Pinpoint the cell where the given text exists, returning its (X, Y) midpoint coordinate. 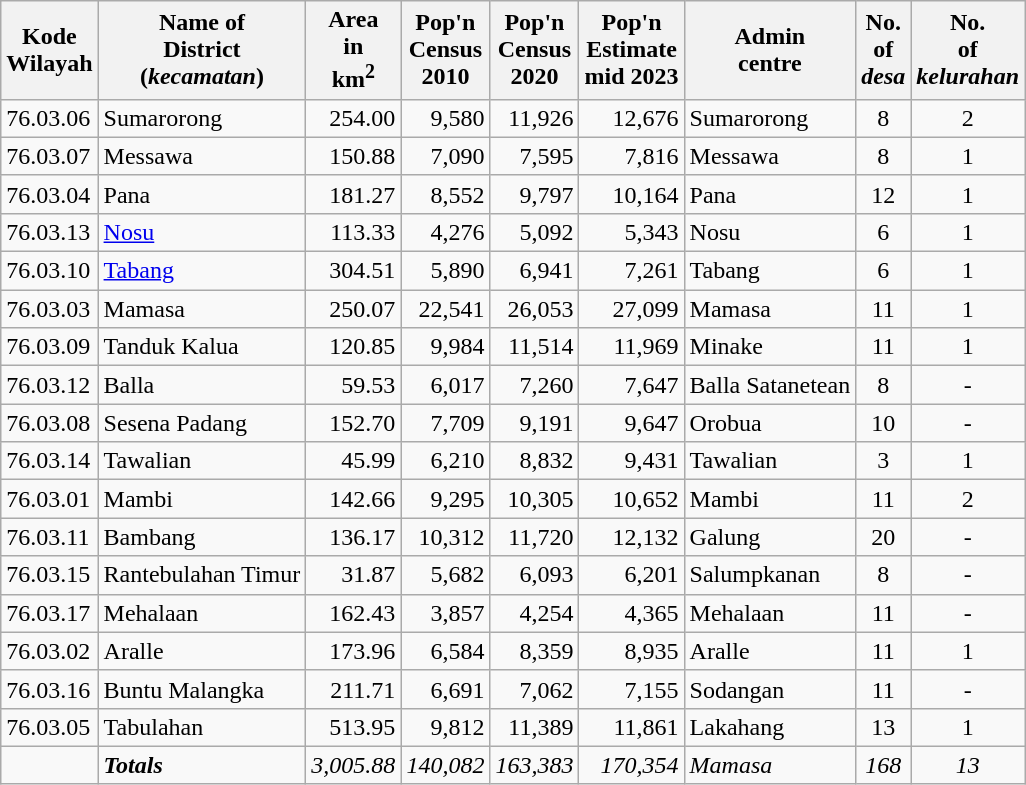
Salumpkanan (770, 575)
76.03.05 (50, 727)
5,682 (446, 575)
Galung (770, 537)
11,861 (632, 727)
8,552 (446, 194)
211.71 (354, 689)
Balla (202, 385)
76.03.11 (50, 537)
7,595 (534, 156)
Buntu Malangka (202, 689)
27,099 (632, 309)
10,652 (632, 499)
Minake (770, 347)
6,941 (534, 271)
Orobua (770, 423)
170,354 (632, 765)
Area in km2 (354, 50)
7,090 (446, 156)
150.88 (354, 156)
11,720 (534, 537)
76.03.17 (50, 613)
12,676 (632, 118)
12,132 (632, 537)
76.03.02 (50, 651)
304.51 (354, 271)
45.99 (354, 461)
9,580 (446, 118)
Bambang (202, 537)
Tanduk Kalua (202, 347)
76.03.10 (50, 271)
5,092 (534, 232)
12 (884, 194)
76.03.12 (50, 385)
Pop'nEstimatemid 2023 (632, 50)
Lakahang (770, 727)
11,514 (534, 347)
254.00 (354, 118)
6,584 (446, 651)
76.03.04 (50, 194)
76.03.09 (50, 347)
7,261 (632, 271)
Tabulahan (202, 727)
7,647 (632, 385)
Admincentre (770, 50)
6,093 (534, 575)
11,926 (534, 118)
6,017 (446, 385)
8,832 (534, 461)
3,857 (446, 613)
4,276 (446, 232)
7,260 (534, 385)
76.03.14 (50, 461)
8,935 (632, 651)
31.87 (354, 575)
513.95 (354, 727)
9,431 (632, 461)
7,709 (446, 423)
5,343 (632, 232)
76.03.15 (50, 575)
Balla Satanetean (770, 385)
163,383 (534, 765)
113.33 (354, 232)
9,984 (446, 347)
76.03.16 (50, 689)
76.03.13 (50, 232)
Pop'nCensus2020 (534, 50)
76.03.06 (50, 118)
10 (884, 423)
9,812 (446, 727)
59.53 (354, 385)
4,254 (534, 613)
76.03.07 (50, 156)
22,541 (446, 309)
10,305 (534, 499)
6,201 (632, 575)
3 (884, 461)
Rantebulahan Timur (202, 575)
No.ofdesa (884, 50)
76.03.03 (50, 309)
8,359 (534, 651)
7,062 (534, 689)
Kode Wilayah (50, 50)
11,969 (632, 347)
76.03.01 (50, 499)
181.27 (354, 194)
No.ofkelurahan (968, 50)
5,890 (446, 271)
20 (884, 537)
168 (884, 765)
7,816 (632, 156)
Sesena Padang (202, 423)
250.07 (354, 309)
Sodangan (770, 689)
Name ofDistrict(kecamatan) (202, 50)
6,210 (446, 461)
9,191 (534, 423)
142.66 (354, 499)
3,005.88 (354, 765)
10,164 (632, 194)
Pop'nCensus2010 (446, 50)
4,365 (632, 613)
152.70 (354, 423)
9,295 (446, 499)
11,389 (534, 727)
120.85 (354, 347)
10,312 (446, 537)
26,053 (534, 309)
140,082 (446, 765)
162.43 (354, 613)
9,797 (534, 194)
76.03.08 (50, 423)
7,155 (632, 689)
9,647 (632, 423)
Totals (202, 765)
136.17 (354, 537)
6,691 (446, 689)
173.96 (354, 651)
